Provide the [X, Y] coordinate of the cell's center where the given text is located.  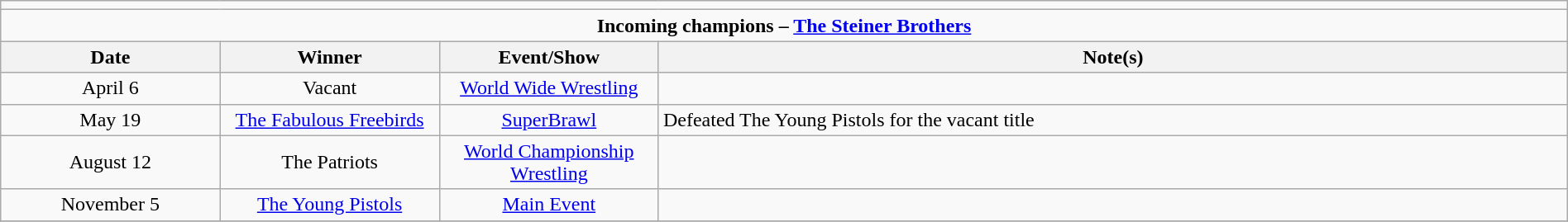
World Wide Wrestling [549, 88]
May 19 [111, 120]
The Fabulous Freebirds [329, 120]
Event/Show [549, 57]
Winner [329, 57]
Incoming champions – The Steiner Brothers [784, 26]
Defeated The Young Pistols for the vacant title [1113, 120]
Date [111, 57]
The Patriots [329, 162]
Note(s) [1113, 57]
SuperBrawl [549, 120]
The Young Pistols [329, 205]
November 5 [111, 205]
August 12 [111, 162]
Vacant [329, 88]
Main Event [549, 205]
World Championship Wrestling [549, 162]
April 6 [111, 88]
